Provide the [X, Y] coordinate of the cell's center where the given text is located.  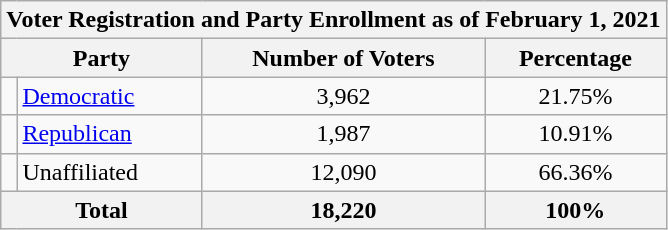
1,987 [344, 134]
Percentage [576, 58]
10.91% [576, 134]
Unaffiliated [110, 172]
66.36% [576, 172]
Total [102, 210]
18,220 [344, 210]
Democratic [110, 96]
Number of Voters [344, 58]
21.75% [576, 96]
Voter Registration and Party Enrollment as of February 1, 2021 [334, 20]
12,090 [344, 172]
Party [102, 58]
3,962 [344, 96]
Republican [110, 134]
100% [576, 210]
